Identify which cell holds the provided text, then report its (X, Y) central coordinate. 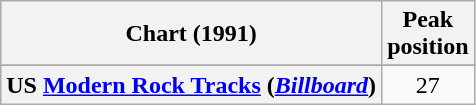
US Modern Rock Tracks (Billboard) (192, 85)
Chart (1991) (192, 34)
27 (428, 85)
Peakposition (428, 34)
